Provide the (X, Y) coordinate of the cell's center where the given text is located.  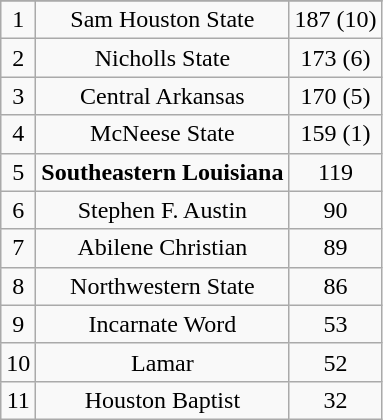
10 (18, 362)
89 (336, 248)
1 (18, 20)
11 (18, 400)
187 (10) (336, 20)
2 (18, 58)
32 (336, 400)
Stephen F. Austin (162, 210)
Central Arkansas (162, 96)
Nicholls State (162, 58)
4 (18, 134)
Houston Baptist (162, 400)
Incarnate Word (162, 324)
86 (336, 286)
Southeastern Louisiana (162, 172)
7 (18, 248)
5 (18, 172)
Abilene Christian (162, 248)
Lamar (162, 362)
Northwestern State (162, 286)
8 (18, 286)
170 (5) (336, 96)
6 (18, 210)
9 (18, 324)
119 (336, 172)
159 (1) (336, 134)
53 (336, 324)
3 (18, 96)
Sam Houston State (162, 20)
90 (336, 210)
52 (336, 362)
173 (6) (336, 58)
McNeese State (162, 134)
